Pinpoint the cell where the given text exists, returning its (x, y) midpoint coordinate. 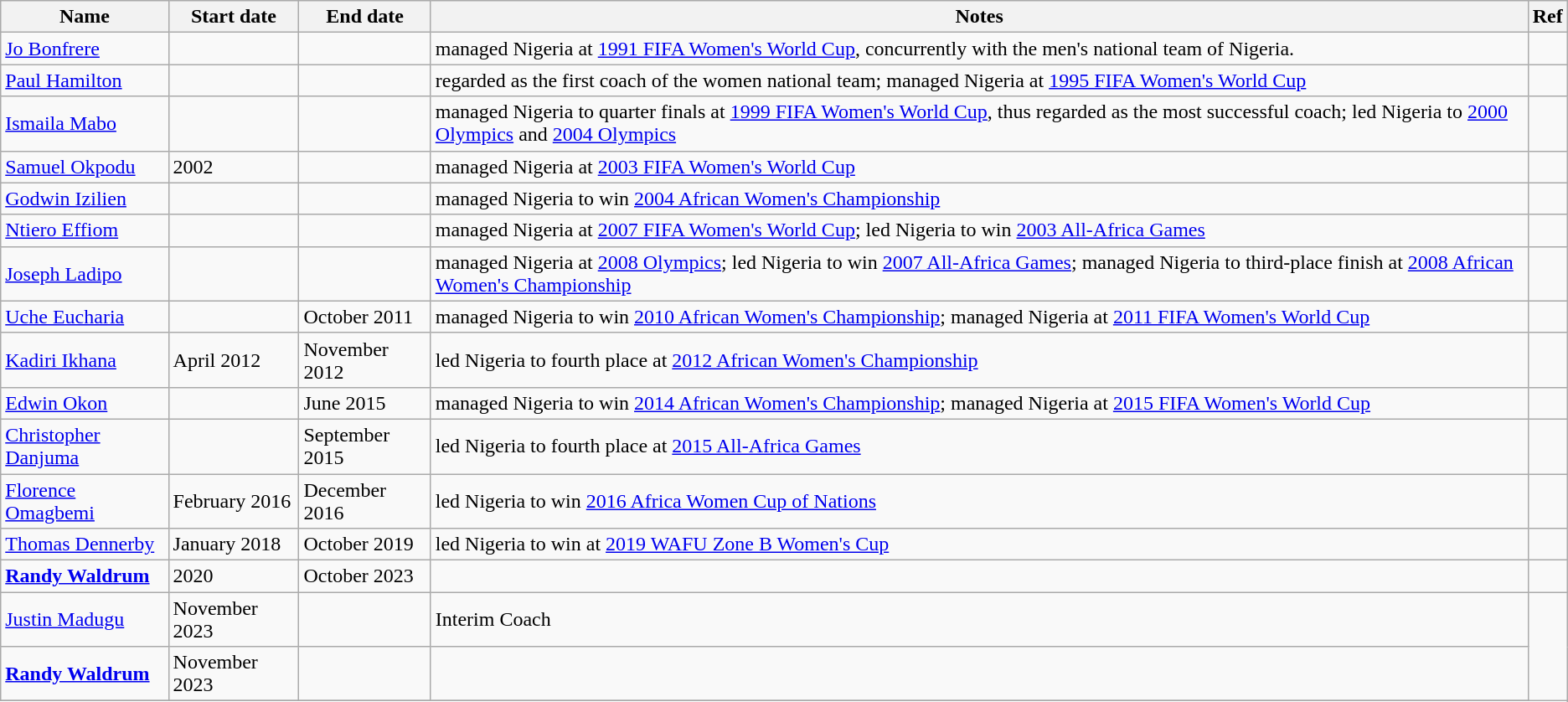
Notes (979, 17)
led Nigeria to fourth place at 2012 African Women's Championship (979, 360)
January 2018 (234, 545)
Ismaila Mabo (85, 124)
2020 (234, 576)
Edwin Okon (85, 403)
2002 (234, 167)
Kadiri Ikhana (85, 360)
October 2019 (365, 545)
September 2015 (365, 446)
Joseph Ladipo (85, 273)
February 2016 (234, 501)
Godwin Izilien (85, 199)
October 2011 (365, 317)
led Nigeria to win 2016 Africa Women Cup of Nations (979, 501)
managed Nigeria to win 2004 African Women's Championship (979, 199)
Samuel Okpodu (85, 167)
Name (85, 17)
Ntiero Effiom (85, 230)
managed Nigeria at 2003 FIFA Women's World Cup (979, 167)
managed Nigeria to win 2010 African Women's Championship; managed Nigeria at 2011 FIFA Women's World Cup (979, 317)
October 2023 (365, 576)
April 2012 (234, 360)
Florence Omagbemi (85, 501)
Paul Hamilton (85, 80)
led Nigeria to fourth place at 2015 All-Africa Games (979, 446)
Jo Bonfrere (85, 49)
Uche Eucharia (85, 317)
June 2015 (365, 403)
Thomas Dennerby (85, 545)
December 2016 (365, 501)
regarded as the first coach of the women national team; managed Nigeria at 1995 FIFA Women's World Cup (979, 80)
Justin Madugu (85, 620)
End date (365, 17)
managed Nigeria to win 2014 African Women's Championship; managed Nigeria at 2015 FIFA Women's World Cup (979, 403)
managed Nigeria at 1991 FIFA Women's World Cup, concurrently with the men's national team of Nigeria. (979, 49)
Start date (234, 17)
Ref (1548, 17)
November 2012 (365, 360)
Interim Coach (979, 620)
led Nigeria to win at 2019 WAFU Zone B Women's Cup (979, 545)
Christopher Danjuma (85, 446)
managed Nigeria at 2007 FIFA Women's World Cup; led Nigeria to win 2003 All-Africa Games (979, 230)
